Pinpoint the cell where the given text exists, returning its [X, Y] midpoint coordinate. 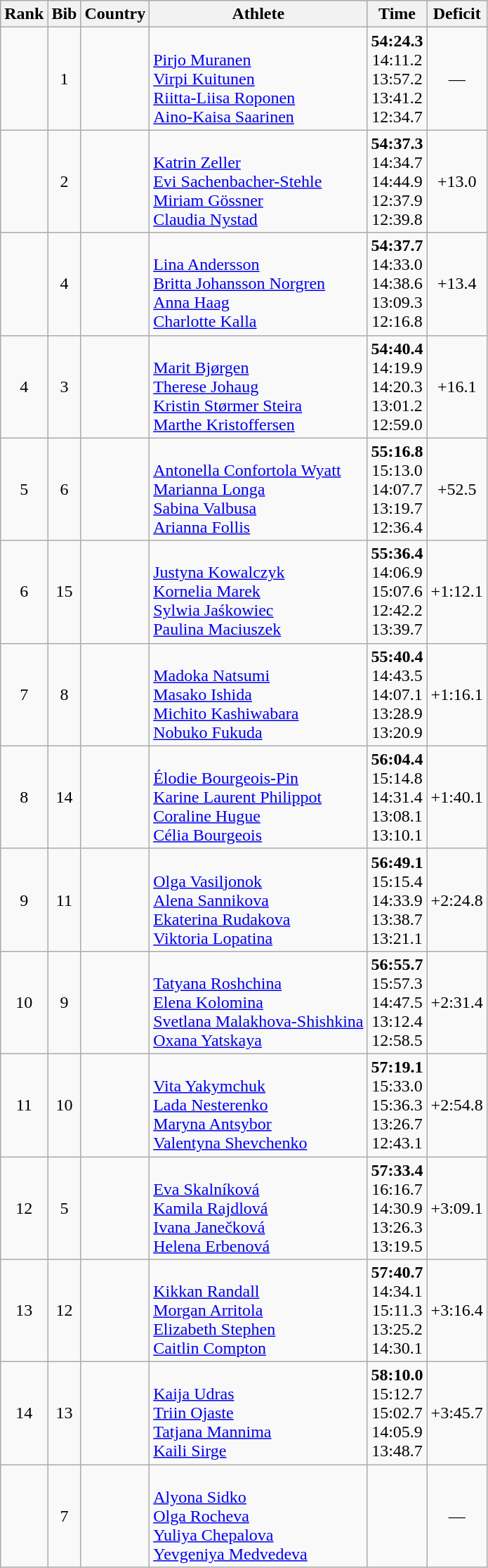
2 [65, 181]
+3:45.7 [456, 1413]
56:04.415:14.814:31.413:08.113:10.1 [397, 797]
+52.5 [456, 489]
Vita YakymchukLada NesterenkoMaryna AntsyborValentyna Shevchenko [258, 1105]
Élodie Bourgeois-PinKarine Laurent PhilippotCoraline HugueCélia Bourgeois [258, 797]
+1:16.1 [456, 694]
54:24.314:11.213:57.213:41.212:34.7 [397, 79]
Bib [65, 14]
+2:24.8 [456, 900]
58:10.015:12.715:02.714:05.913:48.7 [397, 1413]
+3:16.4 [456, 1311]
+16.1 [456, 387]
3 [65, 387]
Athlete [258, 14]
+3:09.1 [456, 1208]
1 [65, 79]
56:49.115:15.414:33.913:38.713:21.1 [397, 900]
+1:12.1 [456, 592]
Lina AnderssonBritta Johansson NorgrenAnna HaagCharlotte Kalla [258, 284]
Kaija UdrasTriin OjasteTatjana MannimaKaili Sirge [258, 1413]
Pirjo MuranenVirpi KuitunenRiitta-Liisa RoponenAino-Kaisa Saarinen [258, 79]
54:37.714:33.014:38.613:09.312:16.8 [397, 284]
Marit BjørgenTherese JohaugKristin Størmer SteiraMarthe Kristoffersen [258, 387]
15 [65, 592]
55:40.414:43.514:07.113:28.913:20.9 [397, 694]
Eva SkalníkováKamila RajdlováIvana JanečkováHelena Erbenová [258, 1208]
Rank [24, 14]
Alyona SidkoOlga RochevaYuliya ChepalovaYevgeniya Medvedeva [258, 1516]
57:33.416:16.714:30.913:26.313:19.5 [397, 1208]
+2:54.8 [456, 1105]
Katrin ZellerEvi Sachenbacher-StehleMiriam GössnerClaudia Nystad [258, 181]
Justyna Kowalczyk Kornelia MarekSylwia JaśkowiecPaulina Maciuszek [258, 592]
+2:31.4 [456, 1002]
Tatyana RoshchinaElena KolominaSvetlana Malakhova-ShishkinaOxana Yatskaya [258, 1002]
Madoka NatsumiMasako IshidaMichito KashiwabaraNobuko Fukuda [258, 694]
54:37.314:34.714:44.912:37.912:39.8 [397, 181]
57:19.115:33.015:36.313:26.712:43.1 [397, 1105]
Country [115, 14]
+13.4 [456, 284]
Antonella Confortola WyattMarianna LongaSabina ValbusaArianna Follis [258, 489]
Kikkan RandallMorgan ArritolaElizabeth StephenCaitlin Compton [258, 1311]
Olga VasiljonokAlena SannikovaEkaterina RudakovaViktoria Lopatina [258, 900]
56:55.715:57.314:47.513:12.412:58.5 [397, 1002]
54:40.414:19.914:20.313:01.212:59.0 [397, 387]
Time [397, 14]
55:16.815:13.014:07.713:19.712:36.4 [397, 489]
Deficit [456, 14]
+13.0 [456, 181]
55:36.414:06.915:07.612:42.213:39.7 [397, 592]
57:40.714:34.115:11.313:25.214:30.1 [397, 1311]
+1:40.1 [456, 797]
